Detect which cell encompasses the target text, then output its [x, y] center coordinate. 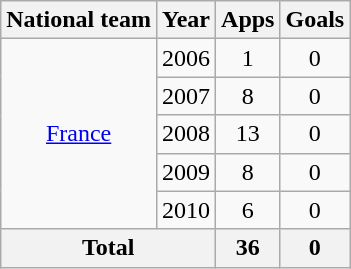
Apps [248, 20]
2009 [186, 172]
Goals [315, 20]
2007 [186, 96]
1 [248, 58]
6 [248, 210]
2010 [186, 210]
13 [248, 134]
Year [186, 20]
National team [79, 20]
Total [108, 248]
2008 [186, 134]
2006 [186, 58]
France [79, 134]
36 [248, 248]
